From the cell containing the given text, extract its center point as (X, Y) coordinate. 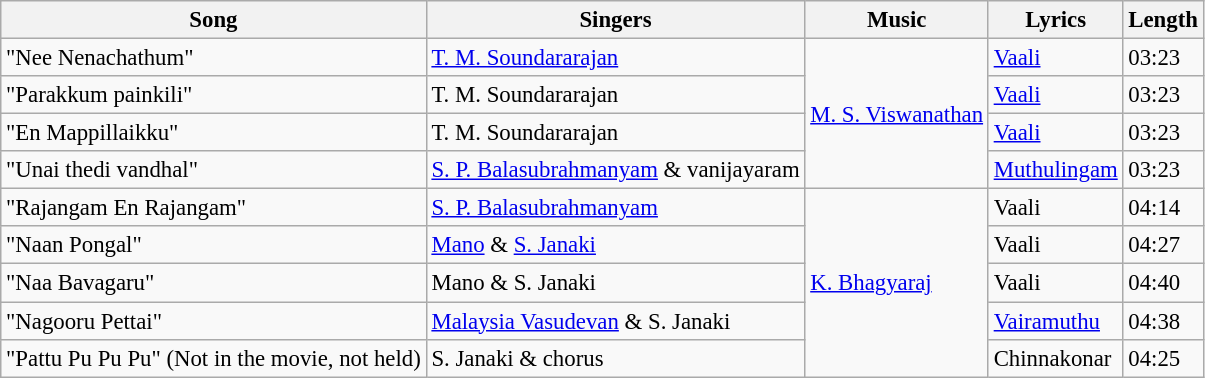
Singers (616, 20)
04:38 (1163, 321)
"Nee Nenachathum" (214, 58)
"Pattu Pu Pu Pu" (Not in the movie, not held) (214, 358)
Chinnakonar (1056, 358)
04:14 (1163, 208)
"Parakkum painkili" (214, 95)
S. Janaki & chorus (616, 358)
"En Mappillaikku" (214, 133)
Song (214, 20)
Vairamuthu (1056, 321)
04:40 (1163, 283)
"Unai thedi vandhal" (214, 170)
Length (1163, 20)
"Nagooru Pettai" (214, 321)
Malaysia Vasudevan & S. Janaki (616, 321)
"Rajangam En Rajangam" (214, 208)
Music (896, 20)
Muthulingam (1056, 170)
"Naa Bavagaru" (214, 283)
S. P. Balasubrahmanyam & vanijayaram (616, 170)
M. S. Viswanathan (896, 114)
Lyrics (1056, 20)
K. Bhagyaraj (896, 283)
"Naan Pongal" (214, 245)
04:27 (1163, 245)
04:25 (1163, 358)
S. P. Balasubrahmanyam (616, 208)
